For the text-containing cell, return its midpoint in [X, Y] coordinate format. 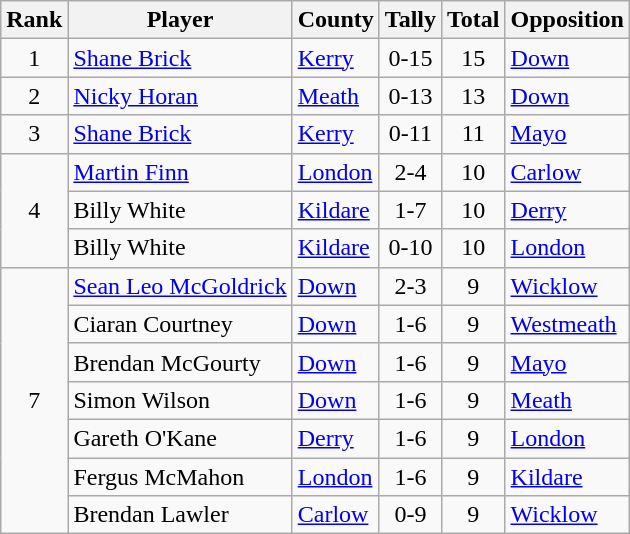
1 [34, 58]
4 [34, 210]
Simon Wilson [180, 400]
13 [473, 96]
Brendan Lawler [180, 515]
3 [34, 134]
Fergus McMahon [180, 477]
Westmeath [567, 324]
0-15 [410, 58]
Sean Leo McGoldrick [180, 286]
Ciaran Courtney [180, 324]
1-7 [410, 210]
Nicky Horan [180, 96]
2-3 [410, 286]
Rank [34, 20]
Opposition [567, 20]
0-11 [410, 134]
0-13 [410, 96]
Martin Finn [180, 172]
Total [473, 20]
2 [34, 96]
11 [473, 134]
County [336, 20]
2-4 [410, 172]
Brendan McGourty [180, 362]
Player [180, 20]
15 [473, 58]
Gareth O'Kane [180, 438]
0-9 [410, 515]
Tally [410, 20]
7 [34, 400]
0-10 [410, 248]
